Locate the cell with the specified text and output its [x, y] center coordinate. 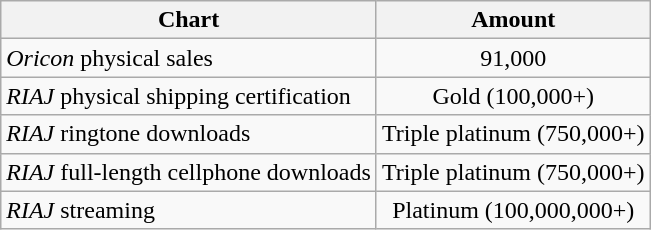
Gold (100,000+) [513, 96]
RIAJ physical shipping certification [189, 96]
91,000 [513, 58]
Oricon physical sales [189, 58]
Amount [513, 20]
RIAJ ringtone downloads [189, 134]
Platinum (100,000,000+) [513, 210]
RIAJ streaming [189, 210]
Chart [189, 20]
RIAJ full-length cellphone downloads [189, 172]
